Identify which cell holds the provided text, then report its [x, y] central coordinate. 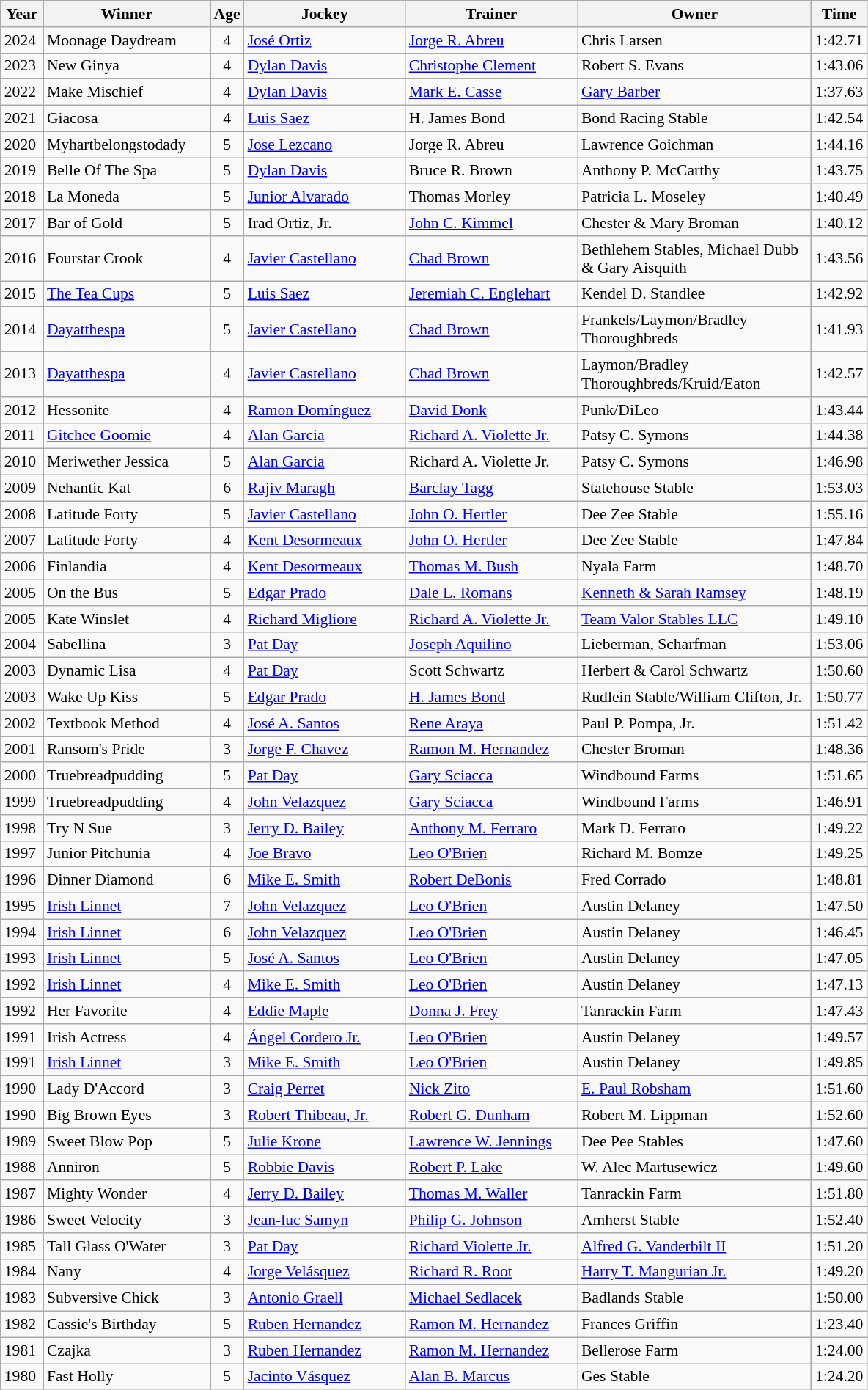
1:50.00 [839, 1298]
2015 [22, 294]
The Tea Cups [127, 294]
Jacinto Vásquez [325, 1377]
Richard Migliore [325, 619]
Eddie Maple [325, 1011]
Frankels/Laymon/Bradley Thoroughbreds [695, 330]
2019 [22, 171]
Chester Broman [695, 750]
2014 [22, 330]
1:53.03 [839, 489]
Tall Glass O'Water [127, 1246]
Lawrence W. Jennings [491, 1141]
1998 [22, 828]
Nyala Farm [695, 567]
1987 [22, 1194]
Sweet Velocity [127, 1220]
1:47.13 [839, 985]
2007 [22, 541]
1:47.50 [839, 907]
John C. Kimmel [491, 223]
David Donk [491, 410]
Anniron [127, 1168]
1:53.06 [839, 645]
Robert P. Lake [491, 1168]
Robert DeBonis [491, 880]
Alan B. Marcus [491, 1377]
Robert Thibeau, Jr. [325, 1116]
Her Favorite [127, 1011]
1:49.10 [839, 619]
1:43.44 [839, 410]
1:24.20 [839, 1377]
Jorge F. Chavez [325, 750]
Craig Perret [325, 1089]
Czajka [127, 1350]
1:44.38 [839, 436]
2011 [22, 436]
W. Alec Martusewicz [695, 1168]
Year [22, 14]
Junior Pitchunia [127, 854]
1:48.70 [839, 567]
Bellerose Farm [695, 1350]
Robert M. Lippman [695, 1116]
2010 [22, 462]
2006 [22, 567]
2018 [22, 197]
1:49.85 [839, 1063]
Kate Winslet [127, 619]
Moonage Daydream [127, 40]
Fast Holly [127, 1377]
2012 [22, 410]
1985 [22, 1246]
Dinner Diamond [127, 880]
Giacosa [127, 119]
Thomas M. Waller [491, 1194]
2004 [22, 645]
Fourstar Crook [127, 258]
Owner [695, 14]
2023 [22, 66]
1:51.65 [839, 776]
Hessonite [127, 410]
Laymon/Bradley Thoroughbreds/Kruid/Eaton [695, 374]
Harry T. Mangurian Jr. [695, 1272]
José Ortiz [325, 40]
Bruce R. Brown [491, 171]
1986 [22, 1220]
1:42.71 [839, 40]
Philip G. Johnson [491, 1220]
1:47.60 [839, 1141]
Donna J. Frey [491, 1011]
2002 [22, 723]
1:50.60 [839, 671]
Robbie Davis [325, 1168]
1:49.25 [839, 854]
Time [839, 14]
2020 [22, 145]
Rene Araya [491, 723]
Belle Of The Spa [127, 171]
Chester & Mary Broman [695, 223]
1:23.40 [839, 1325]
1982 [22, 1325]
1:48.19 [839, 593]
Michael Sedlacek [491, 1298]
Bond Racing Stable [695, 119]
1:44.16 [839, 145]
2009 [22, 489]
2024 [22, 40]
Textbook Method [127, 723]
Wake Up Kiss [127, 698]
1:41.93 [839, 330]
La Moneda [127, 197]
1:46.45 [839, 932]
1:48.81 [839, 880]
Irish Actress [127, 1037]
Joseph Aquilino [491, 645]
Rajiv Maragh [325, 489]
Age [227, 14]
1:42.54 [839, 119]
Statehouse Stable [695, 489]
Dee Pee Stables [695, 1141]
1:24.00 [839, 1350]
Ges Stable [695, 1377]
Robert S. Evans [695, 66]
2016 [22, 258]
Joe Bravo [325, 854]
Christophe Clement [491, 66]
2022 [22, 92]
Myhartbelongstodady [127, 145]
1993 [22, 959]
Kenneth & Sarah Ramsey [695, 593]
1980 [22, 1377]
2008 [22, 514]
2013 [22, 374]
Amherst Stable [695, 1220]
Dale L. Romans [491, 593]
Nany [127, 1272]
1:42.57 [839, 374]
1:49.22 [839, 828]
Frances Griffin [695, 1325]
Team Valor Stables LLC [695, 619]
On the Bus [127, 593]
Rudlein Stable/William Clifton, Jr. [695, 698]
Lawrence Goichman [695, 145]
1:46.98 [839, 462]
Lieberman, Scharfman [695, 645]
1999 [22, 802]
E. Paul Robsham [695, 1089]
1:52.60 [839, 1116]
2021 [22, 119]
Ransom's Pride [127, 750]
Jockey [325, 14]
1983 [22, 1298]
Bar of Gold [127, 223]
Dynamic Lisa [127, 671]
1:42.92 [839, 294]
Scott Schwartz [491, 671]
Ramon Domínguez [325, 410]
1:46.91 [839, 802]
1:47.84 [839, 541]
Kendel D. Standlee [695, 294]
Anthony P. McCarthy [695, 171]
1:49.20 [839, 1272]
2001 [22, 750]
1984 [22, 1272]
1989 [22, 1141]
1995 [22, 907]
Finlandia [127, 567]
Mighty Wonder [127, 1194]
1:43.56 [839, 258]
Big Brown Eyes [127, 1116]
Junior Alvarado [325, 197]
Jean-luc Samyn [325, 1220]
Bethlehem Stables, Michael Dubb & Gary Aisquith [695, 258]
1996 [22, 880]
Meriwether Jessica [127, 462]
Badlands Stable [695, 1298]
Paul P. Pompa, Jr. [695, 723]
Winner [127, 14]
Irad Ortiz, Jr. [325, 223]
7 [227, 907]
Thomas M. Bush [491, 567]
Sabellina [127, 645]
Lady D'Accord [127, 1089]
Nehantic Kat [127, 489]
Mark E. Casse [491, 92]
1:47.05 [839, 959]
Robert G. Dunham [491, 1116]
Julie Krone [325, 1141]
Nick Zito [491, 1089]
Gitchee Goomie [127, 436]
Subversive Chick [127, 1298]
Richard R. Root [491, 1272]
1:49.57 [839, 1037]
Sweet Blow Pop [127, 1141]
1:40.49 [839, 197]
Punk/DiLeo [695, 410]
1:55.16 [839, 514]
Richard Violette Jr. [491, 1246]
Cassie's Birthday [127, 1325]
1:37.63 [839, 92]
1:51.60 [839, 1089]
Make Mischief [127, 92]
1:52.40 [839, 1220]
Anthony M. Ferraro [491, 828]
Try N Sue [127, 828]
1997 [22, 854]
1:48.36 [839, 750]
2000 [22, 776]
Richard M. Bomze [695, 854]
1981 [22, 1350]
Antonio Graell [325, 1298]
1:47.43 [839, 1011]
Trainer [491, 14]
1994 [22, 932]
1:50.77 [839, 698]
1:40.12 [839, 223]
Patricia L. Moseley [695, 197]
New Ginya [127, 66]
Thomas Morley [491, 197]
Ángel Cordero Jr. [325, 1037]
1:43.75 [839, 171]
1:51.42 [839, 723]
Jeremiah C. Englehart [491, 294]
Chris Larsen [695, 40]
Fred Corrado [695, 880]
2017 [22, 223]
Alfred G. Vanderbilt II [695, 1246]
Jose Lezcano [325, 145]
Mark D. Ferraro [695, 828]
Barclay Tagg [491, 489]
Gary Barber [695, 92]
1:51.80 [839, 1194]
Jorge Velásquez [325, 1272]
1:51.20 [839, 1246]
Herbert & Carol Schwartz [695, 671]
1:49.60 [839, 1168]
1988 [22, 1168]
1:43.06 [839, 66]
